Locate the cell with the specified text and output its [X, Y] center coordinate. 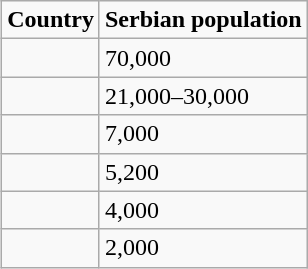
21,000–30,000 [203, 96]
70,000 [203, 58]
Serbian population [203, 20]
7,000 [203, 134]
Country [51, 20]
2,000 [203, 248]
5,200 [203, 172]
4,000 [203, 210]
